From the cell containing the given text, extract its center point as (x, y) coordinate. 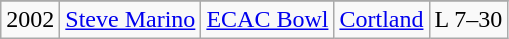
Steve Marino (130, 20)
Cortland (382, 20)
2002 (30, 20)
L 7–30 (468, 20)
ECAC Bowl (268, 20)
